Provide the [X, Y] coordinate of the cell's center where the given text is located.  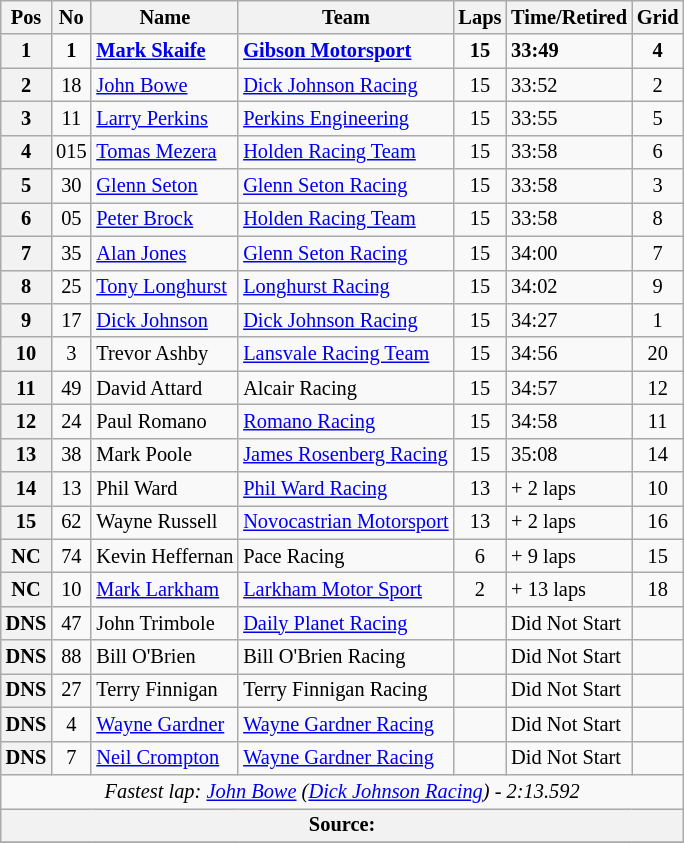
Source: [342, 825]
35:08 [569, 455]
Mark Skaife [164, 51]
Team [346, 17]
88 [71, 657]
33:49 [569, 51]
Dick Johnson [164, 320]
33:55 [569, 118]
Time/Retired [569, 17]
Mark Poole [164, 455]
John Trimbole [164, 623]
Paul Romano [164, 421]
Pace Racing [346, 556]
+ 9 laps [569, 556]
05 [71, 219]
Neil Crompton [164, 758]
74 [71, 556]
Romano Racing [346, 421]
Terry Finnigan [164, 690]
Trevor Ashby [164, 354]
Laps [480, 17]
John Bowe [164, 85]
Tomas Mezera [164, 152]
34:57 [569, 388]
16 [658, 522]
Phil Ward [164, 489]
Longhurst Racing [346, 287]
No [71, 17]
34:27 [569, 320]
20 [658, 354]
Mark Larkham [164, 589]
Tony Longhurst [164, 287]
Glenn Seton [164, 186]
Peter Brock [164, 219]
34:02 [569, 287]
Phil Ward Racing [346, 489]
Grid [658, 17]
+ 13 laps [569, 589]
Alcair Racing [346, 388]
Wayne Russell [164, 522]
Wayne Gardner [164, 724]
Terry Finnigan Racing [346, 690]
Larry Perkins [164, 118]
24 [71, 421]
James Rosenberg Racing [346, 455]
Daily Planet Racing [346, 623]
Bill O'Brien Racing [346, 657]
17 [71, 320]
Lansvale Racing Team [346, 354]
Perkins Engineering [346, 118]
Kevin Heffernan [164, 556]
25 [71, 287]
Fastest lap: John Bowe (Dick Johnson Racing) - 2:13.592 [342, 791]
35 [71, 253]
47 [71, 623]
David Attard [164, 388]
27 [71, 690]
34:00 [569, 253]
34:58 [569, 421]
Novocastrian Motorsport [346, 522]
49 [71, 388]
Bill O'Brien [164, 657]
30 [71, 186]
Gibson Motorsport [346, 51]
Name [164, 17]
Larkham Motor Sport [346, 589]
34:56 [569, 354]
33:52 [569, 85]
38 [71, 455]
Pos [26, 17]
015 [71, 152]
Alan Jones [164, 253]
62 [71, 522]
